Return (x, y) of the center of cell containing provided text 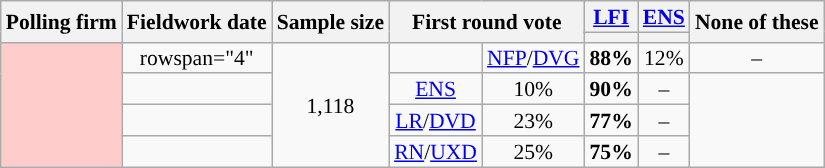
75% (612, 152)
rowspan="4" (197, 58)
First round vote (486, 22)
12% (664, 58)
Polling firm (62, 22)
LFI (612, 16)
None of these (757, 22)
90% (612, 90)
LR/DVD (436, 120)
25% (534, 152)
1,118 (330, 104)
Sample size (330, 22)
10% (534, 90)
Fieldwork date (197, 22)
NFP/DVG (534, 58)
23% (534, 120)
88% (612, 58)
77% (612, 120)
RN/UXD (436, 152)
